Return the (X, Y) coordinate for the center point of the cell that contains the specified text.  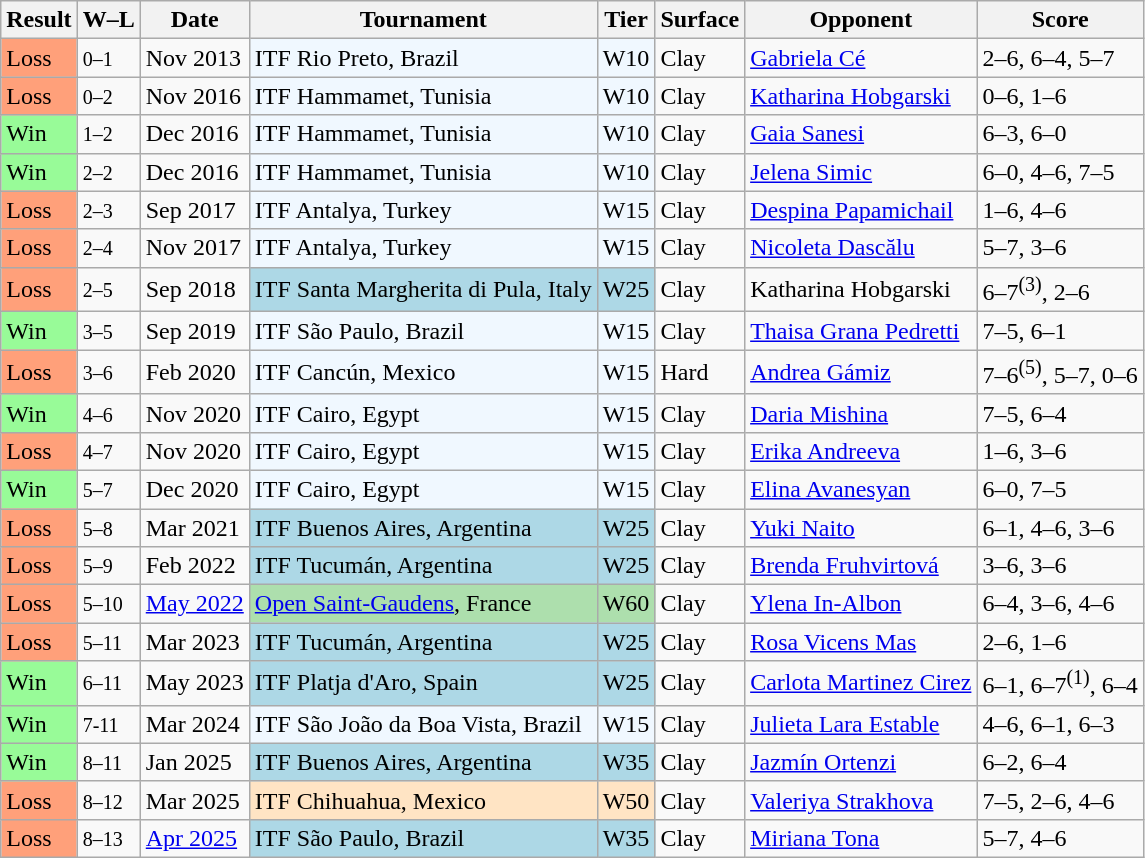
ITF São João da Boa Vista, Brazil (423, 724)
6–2, 6–4 (1060, 762)
Date (194, 20)
0–2 (108, 96)
ITF Cancún, Mexico (423, 372)
Jazmín Ortenzi (861, 762)
Surface (700, 20)
6–11 (108, 684)
0–1 (108, 58)
8–12 (108, 800)
Daria Mishina (861, 413)
Miriana Tona (861, 839)
Mar 2021 (194, 528)
3–6 (108, 372)
ITF Chihuahua, Mexico (423, 800)
Elina Avanesyan (861, 489)
Sep 2019 (194, 331)
Hard (700, 372)
Tournament (423, 20)
7–5, 2–6, 4–6 (1060, 800)
Jelena Simic (861, 172)
Andrea Gámiz (861, 372)
Score (1060, 20)
7–5, 6–1 (1060, 331)
4–7 (108, 451)
Feb 2020 (194, 372)
Gabriela Cé (861, 58)
2–3 (108, 210)
May 2022 (194, 604)
5–11 (108, 642)
Nov 2013 (194, 58)
W60 (626, 604)
0–6, 1–6 (1060, 96)
2–6, 6–4, 5–7 (1060, 58)
2–5 (108, 290)
1–6, 4–6 (1060, 210)
5–10 (108, 604)
Open Saint-Gaudens, France (423, 604)
Nov 2017 (194, 248)
Opponent (861, 20)
Brenda Fruhvirtová (861, 566)
Mar 2025 (194, 800)
Mar 2024 (194, 724)
Nicoleta Dascălu (861, 248)
8–13 (108, 839)
Yuki Naito (861, 528)
Valeriya Strakhova (861, 800)
ITF Santa Margherita di Pula, Italy (423, 290)
Carlota Martinez Cirez (861, 684)
Jan 2025 (194, 762)
Rosa Vicens Mas (861, 642)
2–2 (108, 172)
Despina Papamichail (861, 210)
6–1, 6–7(1), 6–4 (1060, 684)
ITF Rio Preto, Brazil (423, 58)
7–6(5), 5–7, 0–6 (1060, 372)
6–1, 4–6, 3–6 (1060, 528)
W–L (108, 20)
ITF Platja d'Aro, Spain (423, 684)
Gaia Sanesi (861, 134)
8–11 (108, 762)
7-11 (108, 724)
Dec 2020 (194, 489)
6–0, 7–5 (1060, 489)
1–6, 3–6 (1060, 451)
4–6 (108, 413)
3–6, 3–6 (1060, 566)
5–7 (108, 489)
Apr 2025 (194, 839)
May 2023 (194, 684)
Result (39, 20)
Julieta Lara Estable (861, 724)
2–4 (108, 248)
Mar 2023 (194, 642)
5–7, 3–6 (1060, 248)
6–3, 6–0 (1060, 134)
Feb 2022 (194, 566)
W50 (626, 800)
Thaisa Grana Pedretti (861, 331)
Nov 2016 (194, 96)
4–6, 6–1, 6–3 (1060, 724)
Sep 2018 (194, 290)
5–9 (108, 566)
Sep 2017 (194, 210)
5–8 (108, 528)
6–4, 3–6, 4–6 (1060, 604)
5–7, 4–6 (1060, 839)
Erika Andreeva (861, 451)
7–5, 6–4 (1060, 413)
Ylena In-Albon (861, 604)
1–2 (108, 134)
6–7(3), 2–6 (1060, 290)
6–0, 4–6, 7–5 (1060, 172)
3–5 (108, 331)
Tier (626, 20)
2–6, 1–6 (1060, 642)
